Capture the cell that displays the provided text and extract its (X, Y) central coordinate. 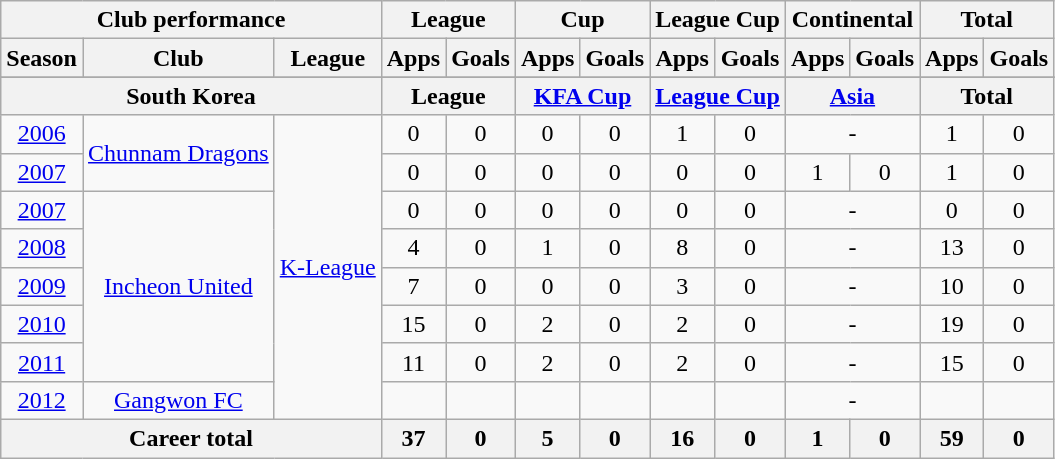
Career total (191, 438)
Gangwon FC (178, 400)
Asia (852, 96)
16 (682, 438)
Continental (852, 20)
19 (952, 324)
37 (413, 438)
K-League (328, 267)
KFA Cup (582, 96)
13 (952, 248)
Cup (582, 20)
2009 (42, 286)
2012 (42, 400)
10 (952, 286)
2006 (42, 134)
11 (413, 362)
59 (952, 438)
Club performance (191, 20)
8 (682, 248)
South Korea (191, 96)
Chunnam Dragons (178, 153)
Incheon United (178, 286)
7 (413, 286)
5 (547, 438)
2011 (42, 362)
4 (413, 248)
Club (178, 58)
3 (682, 286)
Season (42, 58)
2010 (42, 324)
2008 (42, 248)
